Extract the (X, Y) coordinate from the center of the cell holding the provided text.  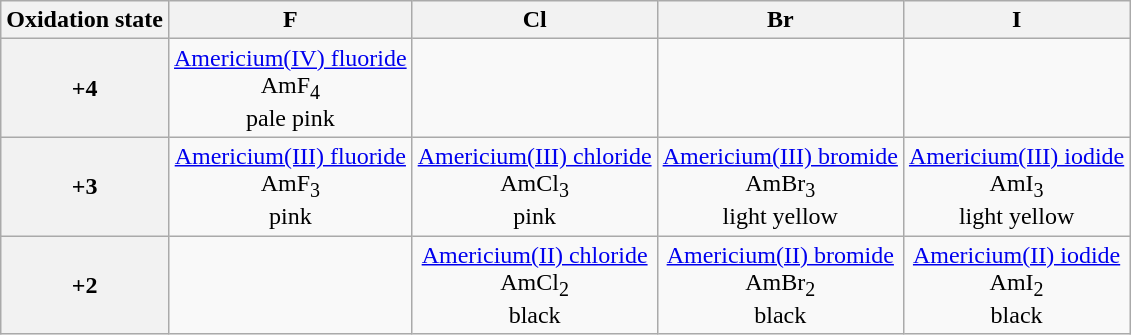
Americium(III) chloride AmCl3 pink (534, 186)
Br (780, 20)
Americium(III) bromide AmBr3 light yellow (780, 186)
Americium(II) chloride AmCl2 black (534, 285)
Americium(IV) fluoride AmF4 pale pink (290, 88)
+3 (85, 186)
Oxidation state (85, 20)
F (290, 20)
I (1016, 20)
Americium(III) iodide AmI3 light yellow (1016, 186)
+4 (85, 88)
+2 (85, 285)
Cl (534, 20)
Americium(II) iodide AmI2 black (1016, 285)
Americium(III) fluoride AmF3 pink (290, 186)
Americium(II) bromide AmBr2 black (780, 285)
